Locate the cell with the specified text and output its [x, y] center coordinate. 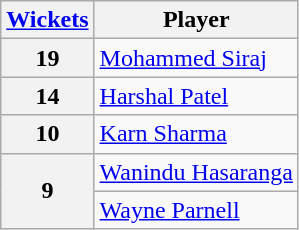
Wayne Parnell [196, 210]
10 [48, 134]
Wickets [48, 20]
9 [48, 191]
14 [48, 96]
Player [196, 20]
Mohammed Siraj [196, 58]
Karn Sharma [196, 134]
19 [48, 58]
Wanindu Hasaranga [196, 172]
Harshal Patel [196, 96]
